Pinpoint the cell where the given text exists, returning its (x, y) midpoint coordinate. 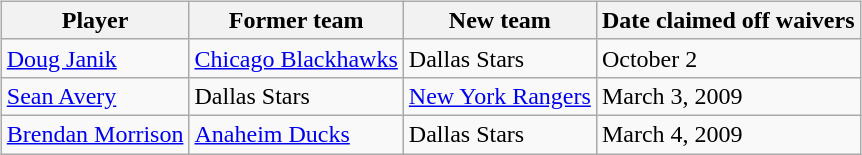
Sean Avery (95, 96)
Chicago Blackhawks (296, 58)
March 3, 2009 (728, 96)
March 4, 2009 (728, 134)
New team (500, 20)
Former team (296, 20)
Player (95, 20)
New York Rangers (500, 96)
Brendan Morrison (95, 134)
Anaheim Ducks (296, 134)
October 2 (728, 58)
Date claimed off waivers (728, 20)
Doug Janik (95, 58)
